From the cell containing the given text, extract its center point as [x, y] coordinate. 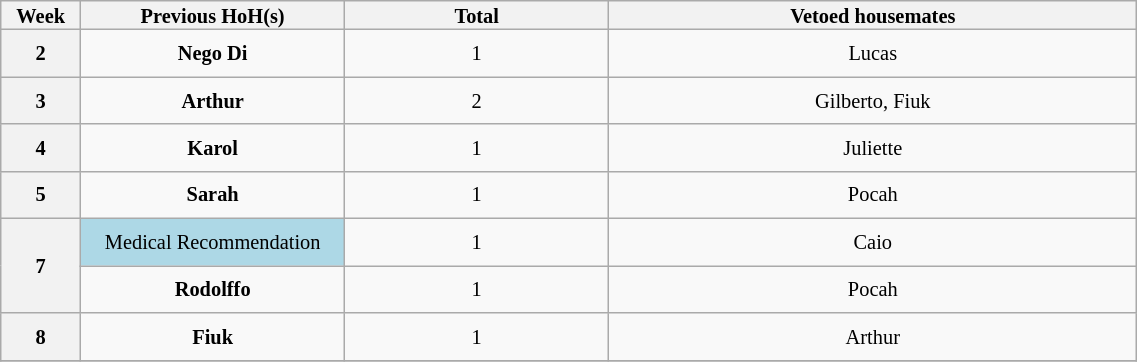
Sarah [213, 194]
Medical Recommendation [213, 242]
Gilberto, Fiuk [873, 100]
7 [41, 265]
8 [41, 336]
Vetoed housemates [873, 14]
5 [41, 194]
Rodolffo [213, 288]
Week [41, 14]
Fiuk [213, 336]
Total [477, 14]
Lucas [873, 54]
Caio [873, 242]
4 [41, 148]
Karol [213, 148]
3 [41, 100]
Juliette [873, 148]
Previous HoH(s) [213, 14]
Nego Di [213, 54]
